Search for the cell housing the specified text and yield its [x, y] center coordinate. 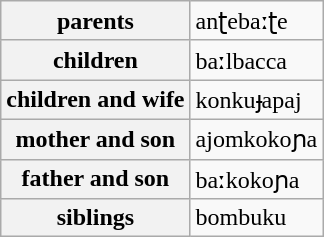
parents [96, 21]
children [96, 60]
anʈebaːʈe [256, 21]
baːlbacca [256, 60]
baːkokoɲa [256, 179]
mother and son [96, 139]
ajomkokoɲa [256, 139]
children and wife [96, 100]
siblings [96, 218]
bombuku [256, 218]
konkuɟapaj [256, 100]
father and son [96, 179]
